Detect which cell encompasses the target text, then output its [x, y] center coordinate. 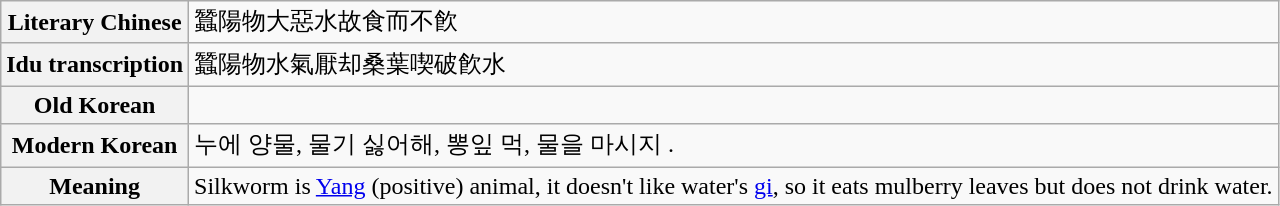
蠶陽物水氣厭却桑葉喫破飮水 [734, 64]
Silkworm is Yang (positive) animal, it doesn't like water's gi, so it eats mulberry leaves but does not drink water. [734, 185]
누에 양물, 물기 싫어해, 뽕잎 먹, 물을 마시지 . [734, 146]
蠶陽物大惡水故食而不飮 [734, 22]
Idu transcription [95, 64]
Modern Korean [95, 146]
Literary Chinese [95, 22]
Meaning [95, 185]
Old Korean [95, 105]
